Pinpoint the cell where the given text exists, returning its (x, y) midpoint coordinate. 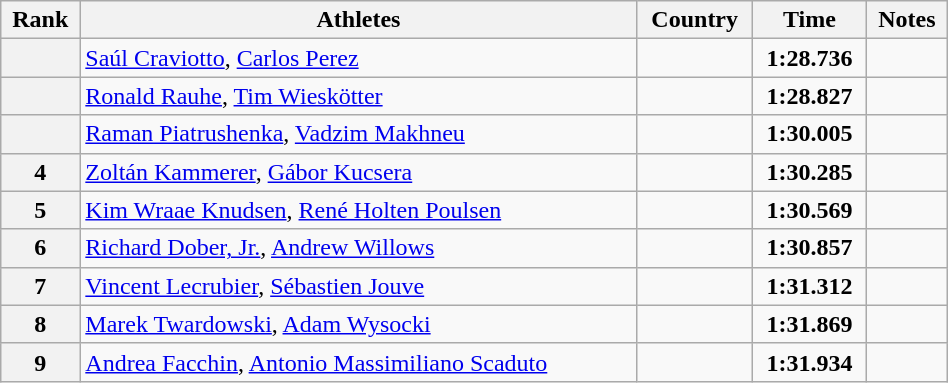
8 (40, 324)
Raman Piatrushenka, Vadzim Makhneu (358, 134)
Time (809, 20)
4 (40, 172)
Country (694, 20)
Marek Twardowski, Adam Wysocki (358, 324)
1:31.312 (809, 286)
Ronald Rauhe, Tim Wieskötter (358, 96)
Saúl Craviotto, Carlos Perez (358, 58)
9 (40, 362)
1:30.005 (809, 134)
1:28.736 (809, 58)
Notes (908, 20)
5 (40, 210)
6 (40, 248)
1:30.285 (809, 172)
Athletes (358, 20)
1:30.569 (809, 210)
7 (40, 286)
Richard Dober, Jr., Andrew Willows (358, 248)
Kim Wraae Knudsen, René Holten Poulsen (358, 210)
Zoltán Kammerer, Gábor Kucsera (358, 172)
Vincent Lecrubier, Sébastien Jouve (358, 286)
1:30.857 (809, 248)
Andrea Facchin, Antonio Massimiliano Scaduto (358, 362)
1:31.934 (809, 362)
1:31.869 (809, 324)
Rank (40, 20)
1:28.827 (809, 96)
